Output the (x, y) coordinate of the center of the cell containing the given text.  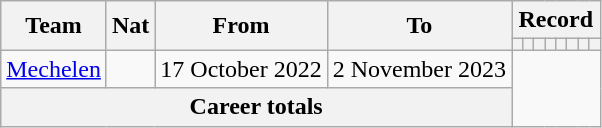
To (419, 26)
17 October 2022 (241, 69)
From (241, 26)
Mechelen (54, 69)
Career totals (256, 107)
2 November 2023 (419, 69)
Record (556, 20)
Team (54, 26)
Nat (130, 26)
